Return the (X, Y) coordinate for the center point of the cell that contains the specified text.  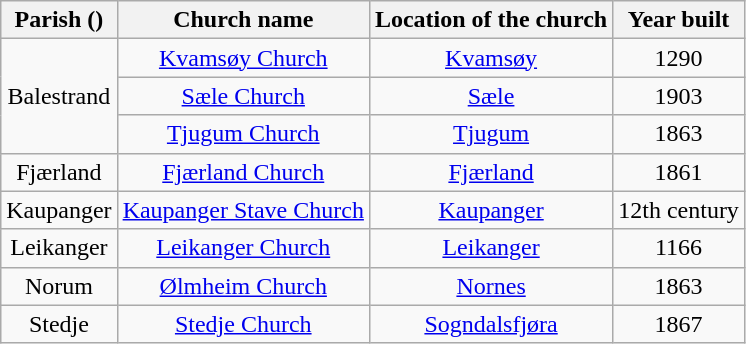
Location of the church (490, 20)
Year built (679, 20)
Stedje (59, 324)
Nornes (490, 286)
12th century (679, 210)
Tjugum (490, 134)
Tjugum Church (243, 134)
1290 (679, 58)
Kaupanger Stave Church (243, 210)
Kvamsøy Church (243, 58)
Ølmheim Church (243, 286)
Leikanger Church (243, 248)
Balestrand (59, 96)
1166 (679, 248)
Sæle (490, 96)
Kvamsøy (490, 58)
Fjærland Church (243, 172)
Stedje Church (243, 324)
1867 (679, 324)
Norum (59, 286)
1861 (679, 172)
Sogndalsfjøra (490, 324)
Sæle Church (243, 96)
Church name (243, 20)
1903 (679, 96)
Parish () (59, 20)
